Detect which cell encompasses the target text, then output its (X, Y) center coordinate. 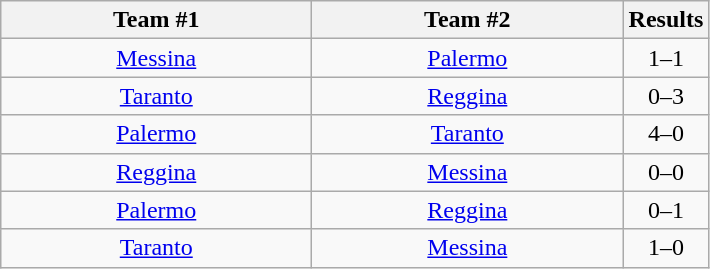
Team #2 (468, 20)
Team #1 (156, 20)
1–0 (666, 248)
1–1 (666, 58)
0–0 (666, 172)
Results (666, 20)
4–0 (666, 134)
0–1 (666, 210)
0–3 (666, 96)
